Capture the cell that displays the provided text and extract its [X, Y] central coordinate. 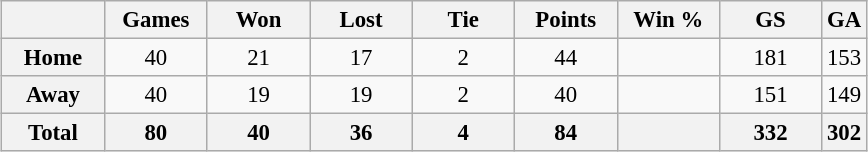
302 [844, 133]
Tie [463, 20]
Total [54, 133]
181 [770, 57]
36 [361, 133]
80 [156, 133]
151 [770, 95]
149 [844, 95]
Win % [668, 20]
21 [258, 57]
44 [566, 57]
Lost [361, 20]
GA [844, 20]
Points [566, 20]
Home [54, 57]
Won [258, 20]
4 [463, 133]
17 [361, 57]
332 [770, 133]
84 [566, 133]
GS [770, 20]
153 [844, 57]
Games [156, 20]
Away [54, 95]
